Capture the cell that displays the provided text and extract its (X, Y) central coordinate. 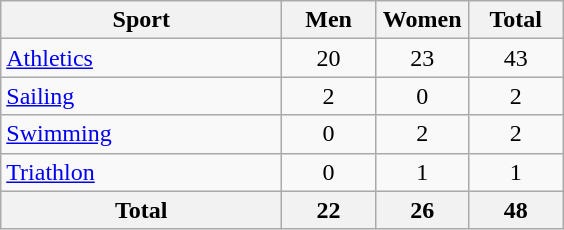
23 (422, 58)
Athletics (142, 58)
26 (422, 210)
48 (516, 210)
22 (329, 210)
Sport (142, 20)
Swimming (142, 134)
Sailing (142, 96)
20 (329, 58)
Triathlon (142, 172)
43 (516, 58)
Women (422, 20)
Men (329, 20)
